Locate the cell with the specified text and output its (X, Y) center coordinate. 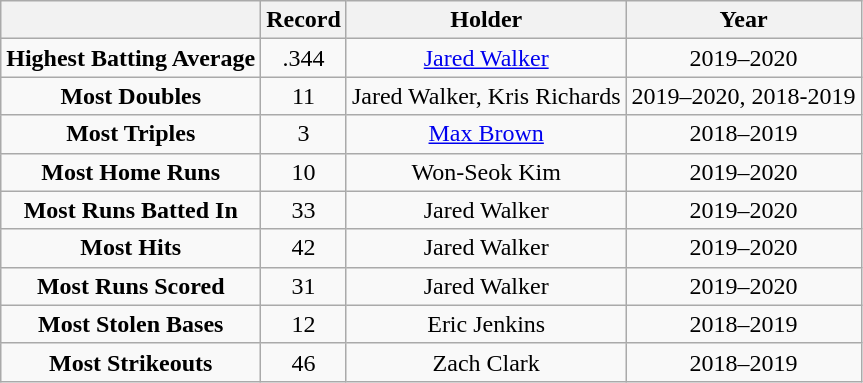
Most Runs Scored (131, 286)
Record (304, 20)
46 (304, 362)
33 (304, 210)
Holder (486, 20)
Most Home Runs (131, 172)
Won-Seok Kim (486, 172)
Most Triples (131, 134)
42 (304, 248)
10 (304, 172)
2019–2020, 2018-2019 (744, 96)
Jared Walker, Kris Richards (486, 96)
Max Brown (486, 134)
Most Doubles (131, 96)
31 (304, 286)
Highest Batting Average (131, 58)
Most Strikeouts (131, 362)
Year (744, 20)
.344 (304, 58)
11 (304, 96)
Most Stolen Bases (131, 324)
Most Hits (131, 248)
Most Runs Batted In (131, 210)
3 (304, 134)
12 (304, 324)
Eric Jenkins (486, 324)
Zach Clark (486, 362)
